Return the (x, y) coordinate for the center point of the cell that contains the specified text.  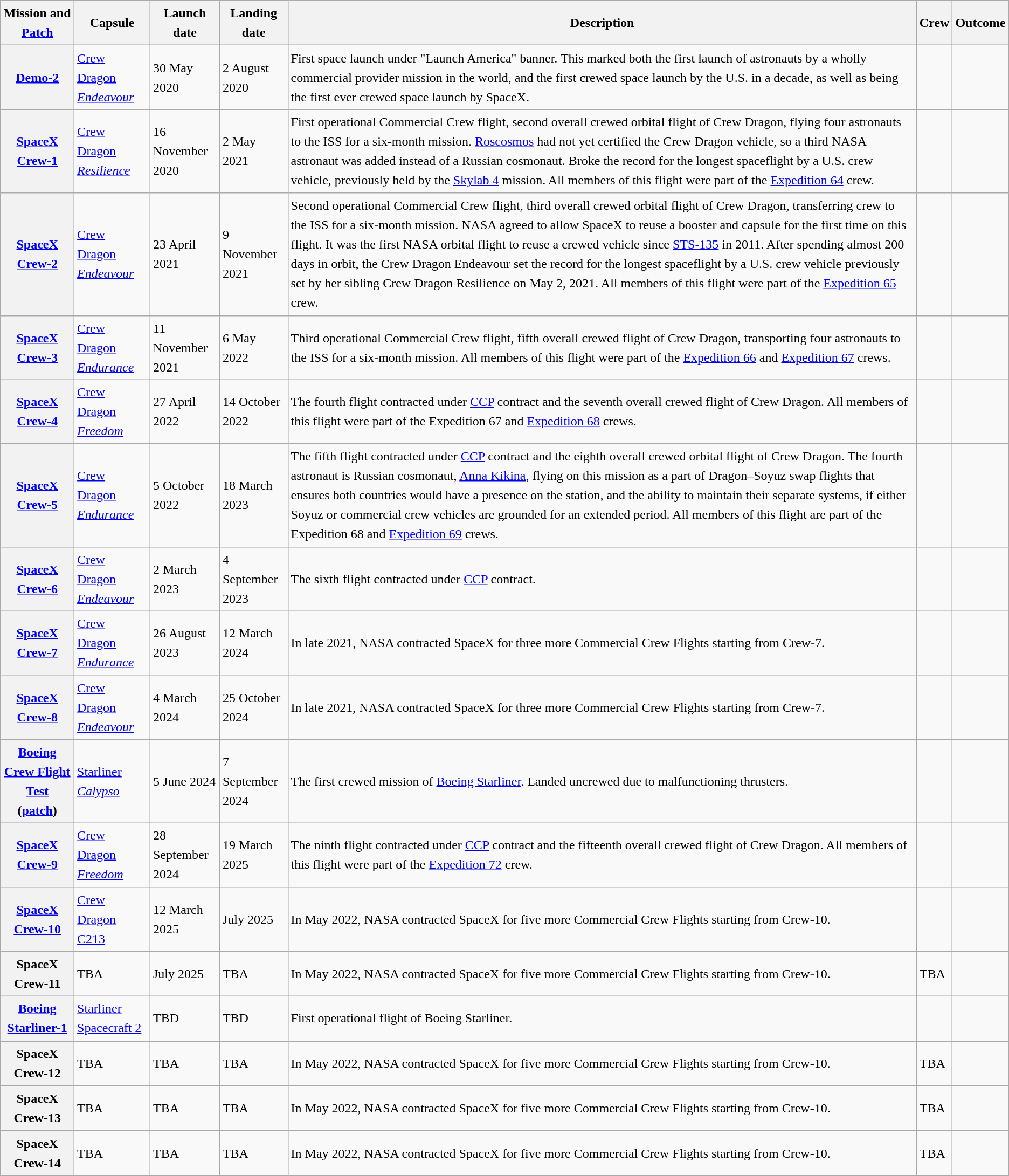
SpaceX Crew-7 (38, 643)
Mission and Patch (38, 23)
Starliner Spacecraft 2 (112, 1019)
2 May 2021 (253, 151)
16 November 2020 (184, 151)
Crew (935, 23)
5 October 2022 (184, 495)
Description (602, 23)
2 August 2020 (253, 78)
SpaceX Crew-5 (38, 495)
12 March 2025 (184, 920)
Crew Dragon Resilience (112, 151)
Demo-2 (38, 78)
SpaceX Crew-4 (38, 412)
SpaceX Crew-11 (38, 974)
SpaceX Crew-14 (38, 1153)
The sixth flight contracted under CCP contract. (602, 579)
6 May 2022 (253, 347)
2 March 2023 (184, 579)
Launch date (184, 23)
19 March 2025 (253, 855)
Starliner Calypso (112, 781)
14 October 2022 (253, 412)
4 March 2024 (184, 707)
SpaceX Crew-9 (38, 855)
The first crewed mission of Boeing Starliner. Landed uncrewed due to malfunctioning thrusters. (602, 781)
26 August 2023 (184, 643)
18 March 2023 (253, 495)
Capsule (112, 23)
Outcome (980, 23)
11 November 2021 (184, 347)
27 April 2022 (184, 412)
4 September 2023 (253, 579)
5 June 2024 (184, 781)
30 May 2020 (184, 78)
28 September 2024 (184, 855)
Boeing Crew Flight Test(patch) (38, 781)
First operational flight of Boeing Starliner. (602, 1019)
23 April 2021 (184, 255)
SpaceX Crew-10 (38, 920)
SpaceX Crew-8 (38, 707)
9 November 2021 (253, 255)
SpaceX Crew-2 (38, 255)
SpaceX Crew-6 (38, 579)
7 September 2024 (253, 781)
SpaceX Crew-3 (38, 347)
Crew Dragon C213 (112, 920)
12 March 2024 (253, 643)
Landing date (253, 23)
SpaceX Crew-13 (38, 1109)
SpaceX Crew-12 (38, 1063)
SpaceX Crew-1 (38, 151)
25 October 2024 (253, 707)
Boeing Starliner-1 (38, 1019)
